Locate the cell with the specified text and output its (X, Y) center coordinate. 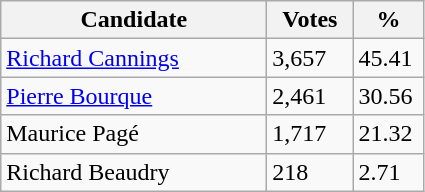
Richard Cannings (134, 58)
21.32 (388, 134)
30.56 (388, 96)
1,717 (310, 134)
2.71 (388, 172)
218 (310, 172)
Pierre Bourque (134, 96)
Votes (310, 20)
45.41 (388, 58)
2,461 (310, 96)
Richard Beaudry (134, 172)
Maurice Pagé (134, 134)
Candidate (134, 20)
3,657 (310, 58)
% (388, 20)
